Detect which cell encompasses the target text, then output its (X, Y) center coordinate. 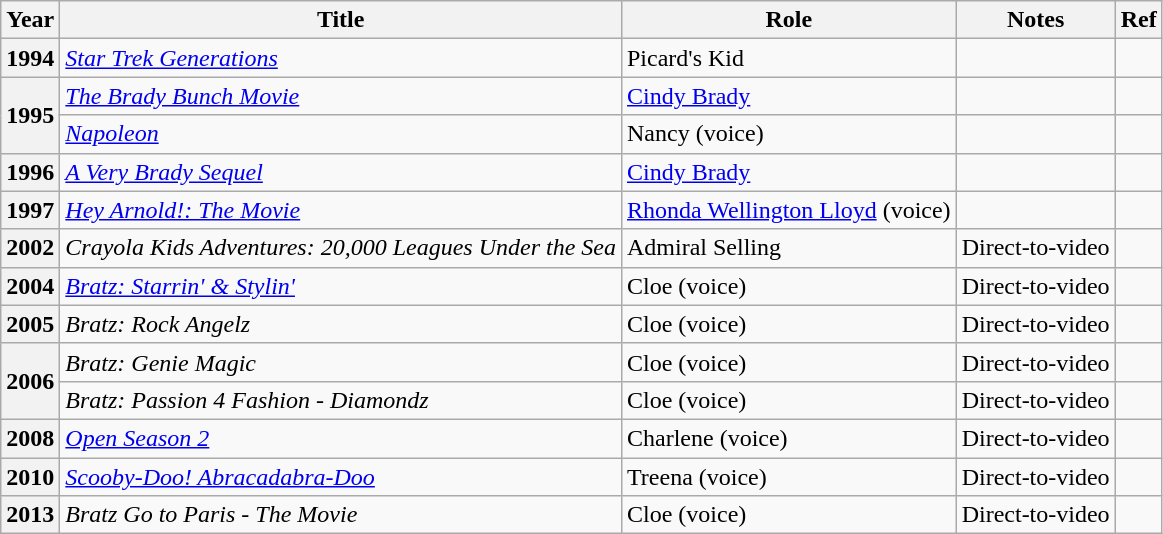
2010 (30, 477)
2006 (30, 381)
Star Trek Generations (341, 58)
Napoleon (341, 134)
Role (788, 20)
Treena (voice) (788, 477)
1997 (30, 210)
Rhonda Wellington Lloyd (voice) (788, 210)
2008 (30, 438)
Notes (1036, 20)
2004 (30, 286)
Year (30, 20)
Bratz Go to Paris - The Movie (341, 515)
Charlene (voice) (788, 438)
1995 (30, 115)
Bratz: Starrin' & Stylin' (341, 286)
Admiral Selling (788, 248)
Bratz: Genie Magic (341, 362)
Scooby-Doo! Abracadabra-Doo (341, 477)
Bratz: Rock Angelz (341, 324)
Crayola Kids Adventures: 20,000 Leagues Under the Sea (341, 248)
1994 (30, 58)
Ref (1138, 20)
The Brady Bunch Movie (341, 96)
2013 (30, 515)
Hey Arnold!: The Movie (341, 210)
Nancy (voice) (788, 134)
2005 (30, 324)
1996 (30, 172)
2002 (30, 248)
A Very Brady Sequel (341, 172)
Picard's Kid (788, 58)
Bratz: Passion 4 Fashion - Diamondz (341, 400)
Title (341, 20)
Open Season 2 (341, 438)
